Identify which cell holds the provided text, then report its (X, Y) central coordinate. 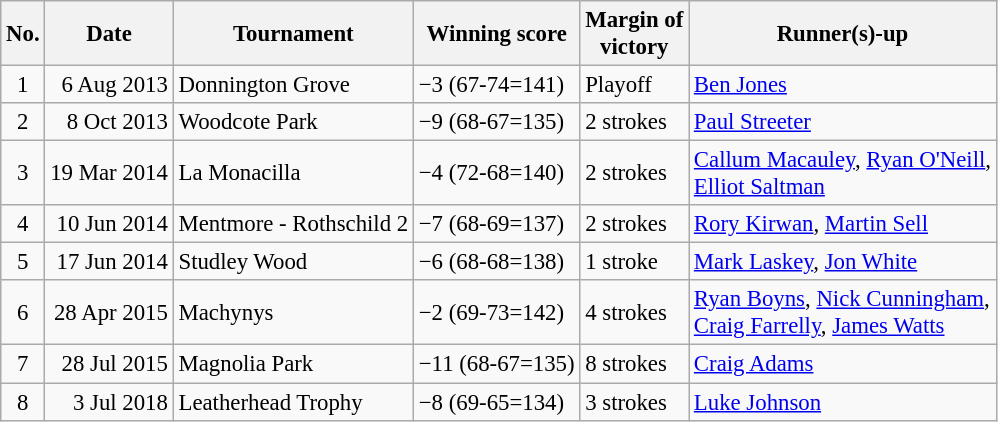
28 Apr 2015 (109, 312)
−7 (68-69=137) (496, 224)
−11 (68-67=135) (496, 364)
28 Jul 2015 (109, 364)
1 stroke (634, 262)
8 (23, 402)
Margin ofvictory (634, 34)
6 Aug 2013 (109, 85)
Rory Kirwan, Martin Sell (843, 224)
3 (23, 174)
2 (23, 122)
10 Jun 2014 (109, 224)
Runner(s)-up (843, 34)
Studley Wood (293, 262)
6 (23, 312)
Mark Laskey, Jon White (843, 262)
−4 (72-68=140) (496, 174)
No. (23, 34)
Luke Johnson (843, 402)
Winning score (496, 34)
Machynys (293, 312)
4 (23, 224)
4 strokes (634, 312)
Date (109, 34)
Ryan Boyns, Nick Cunningham, Craig Farrelly, James Watts (843, 312)
−6 (68-68=138) (496, 262)
Mentmore - Rothschild 2 (293, 224)
Paul Streeter (843, 122)
7 (23, 364)
Magnolia Park (293, 364)
Leatherhead Trophy (293, 402)
La Monacilla (293, 174)
1 (23, 85)
Craig Adams (843, 364)
Tournament (293, 34)
Ben Jones (843, 85)
Playoff (634, 85)
−9 (68-67=135) (496, 122)
8 strokes (634, 364)
Woodcote Park (293, 122)
19 Mar 2014 (109, 174)
Callum Macauley, Ryan O'Neill, Elliot Saltman (843, 174)
3 Jul 2018 (109, 402)
−3 (67-74=141) (496, 85)
3 strokes (634, 402)
17 Jun 2014 (109, 262)
8 Oct 2013 (109, 122)
−2 (69-73=142) (496, 312)
−8 (69-65=134) (496, 402)
5 (23, 262)
Donnington Grove (293, 85)
